Detect which cell encompasses the target text, then output its (x, y) center coordinate. 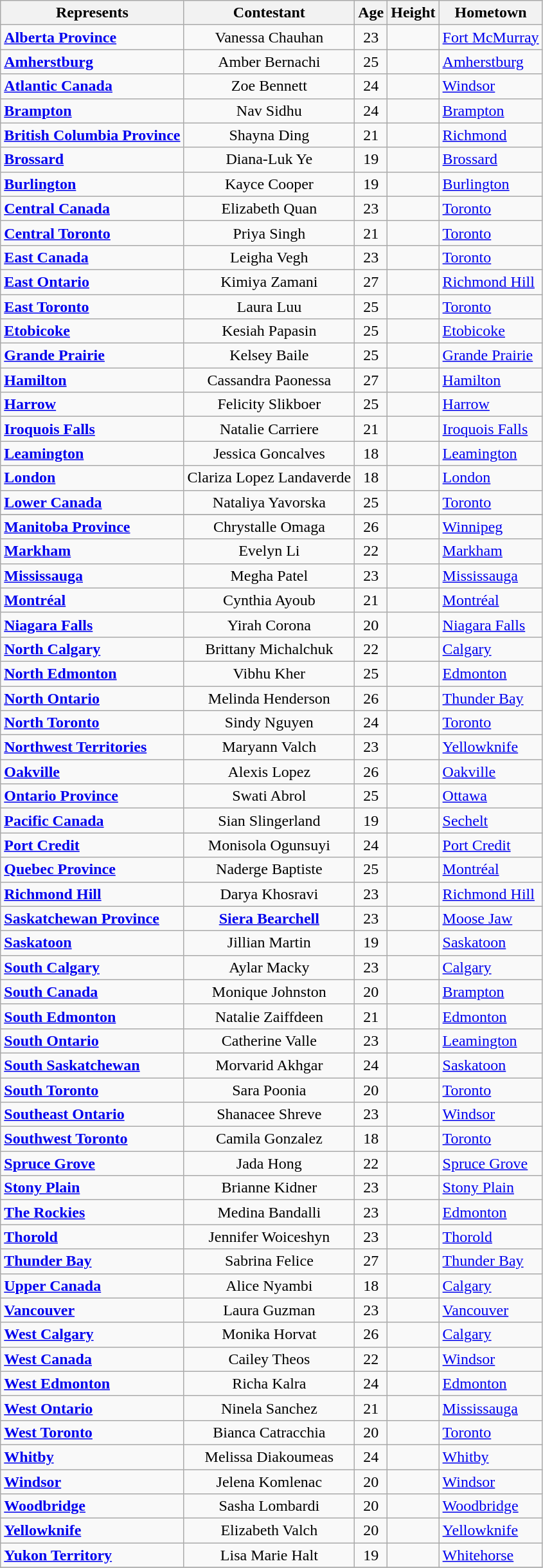
Medina Bandalli (269, 1212)
Cailey Theos (269, 1359)
Yirah Corona (269, 624)
South Canada (93, 992)
Laura Luu (269, 307)
Felicity Slikboer (269, 405)
Southwest Toronto (93, 1139)
British Columbia Province (93, 135)
The Rockies (93, 1212)
Saskatchewan Province (93, 918)
Alexis Lopez (269, 772)
Camila Gonzalez (269, 1139)
South Ontario (93, 1041)
Melissa Diakoumeas (269, 1457)
Upper Canada (93, 1286)
Richmond (491, 135)
Morvarid Akhgar (269, 1065)
Shanacee Shreve (269, 1115)
Sara Poonia (269, 1090)
North Calgary (93, 649)
Amber Bernachi (269, 62)
Contestant (269, 13)
Northwest Territories (93, 747)
Winnipeg (491, 527)
Pacific Canada (93, 821)
Clariza Lopez Landaverde (269, 478)
Chrystalle Omaga (269, 527)
West Edmonton (93, 1383)
Nataliya Yavorska (269, 502)
Central Canada (93, 208)
Monisola Ogunsuyi (269, 845)
Laura Guzman (269, 1310)
Cynthia Ayoub (269, 600)
Richa Kalra (269, 1383)
Leigha Vegh (269, 257)
Ontario Province (93, 796)
Melinda Henderson (269, 698)
Hometown (491, 13)
Evelyn Li (269, 551)
Moose Jaw (491, 918)
Ninela Sanchez (269, 1408)
Yukon Territory (93, 1555)
Central Toronto (93, 233)
North Toronto (93, 723)
Lisa Marie Halt (269, 1555)
Quebec Province (93, 870)
East Toronto (93, 307)
South Saskatchewan (93, 1065)
Siera Bearchell (269, 918)
Natalie Carriere (269, 429)
Swati Abrol (269, 796)
Vanessa Chauhan (269, 37)
Bianca Catracchia (269, 1432)
Lower Canada (93, 502)
Alberta Province (93, 37)
West Ontario (93, 1408)
South Calgary (93, 967)
North Ontario (93, 698)
Diana-Luk Ye (269, 160)
North Edmonton (93, 673)
Maryann Valch (269, 747)
Darya Khosravi (269, 894)
Kimiya Zamani (269, 282)
Sechelt (491, 821)
Sian Slingerland (269, 821)
Naderge Baptiste (269, 870)
Age (371, 13)
Manitoba Province (93, 527)
Zoe Bennett (269, 86)
Jennifer Woiceshyn (269, 1237)
Southeast Ontario (93, 1115)
Fort McMurray (491, 37)
Monique Johnston (269, 992)
South Edmonton (93, 1016)
Natalie Zaiffdeen (269, 1016)
Aylar Macky (269, 967)
Sabrina Felice (269, 1261)
Elizabeth Quan (269, 208)
West Toronto (93, 1432)
Kelsey Baile (269, 356)
South Toronto (93, 1090)
Jillian Martin (269, 943)
Nav Sidhu (269, 111)
Brittany Michalchuk (269, 649)
Atlantic Canada (93, 86)
Jada Hong (269, 1163)
Megha Patel (269, 576)
Jessica Goncalves (269, 453)
Elizabeth Valch (269, 1531)
Brianne Kidner (269, 1188)
Sasha Lombardi (269, 1506)
Height (413, 13)
Ottawa (491, 796)
West Calgary (93, 1335)
East Ontario (93, 282)
Vibhu Kher (269, 673)
Whitehorse (491, 1555)
Sindy Nguyen (269, 723)
Represents (93, 13)
Priya Singh (269, 233)
Cassandra Paonessa (269, 380)
Kesiah Papasin (269, 331)
Monika Horvat (269, 1335)
West Canada (93, 1359)
Catherine Valle (269, 1041)
Shayna Ding (269, 135)
Kayce Cooper (269, 184)
Jelena Komlenac (269, 1481)
Alice Nyambi (269, 1286)
East Canada (93, 257)
